For the text-containing cell, return its midpoint in (x, y) coordinate format. 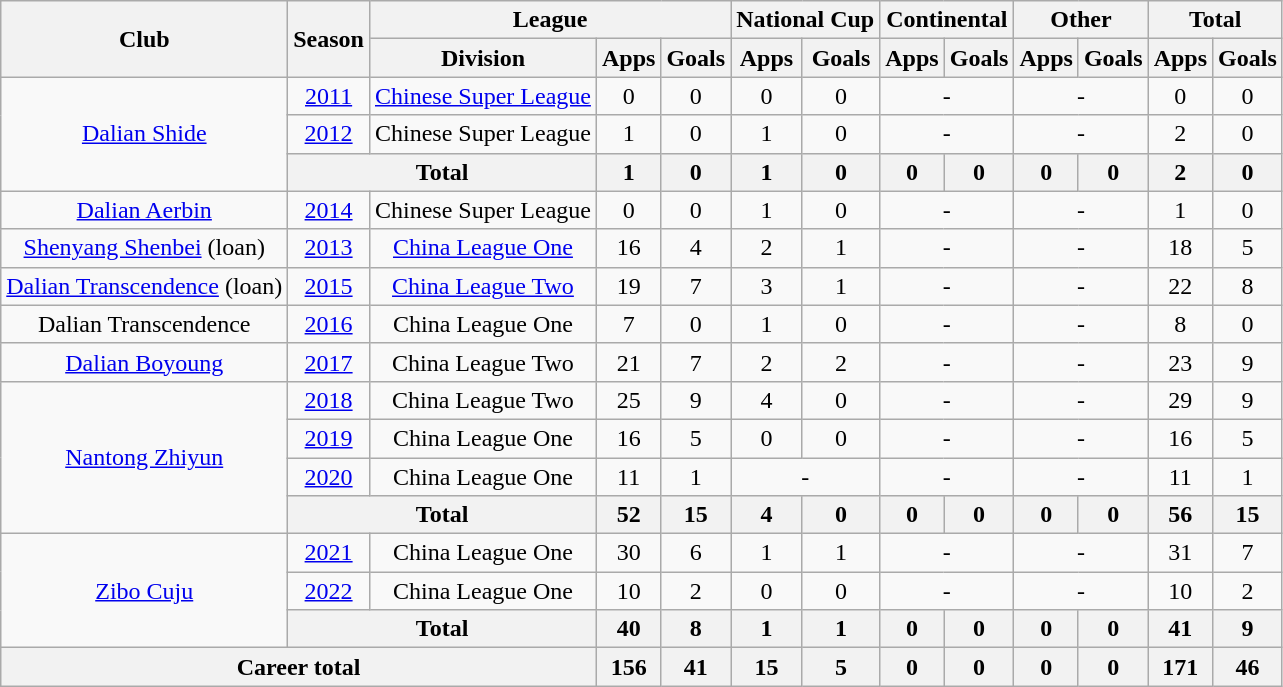
31 (1180, 553)
2012 (329, 134)
2011 (329, 96)
19 (628, 286)
Division (482, 58)
18 (1180, 248)
Other (1081, 20)
Career total (299, 667)
2021 (329, 553)
Season (329, 39)
29 (1180, 400)
Continental (947, 20)
Club (144, 39)
2017 (329, 362)
22 (1180, 286)
Dalian Transcendence (144, 324)
Shenyang Shenbei (loan) (144, 248)
23 (1180, 362)
56 (1180, 515)
21 (628, 362)
Dalian Transcendence (loan) (144, 286)
46 (1248, 667)
52 (628, 515)
2014 (329, 210)
30 (628, 553)
Dalian Boyoung (144, 362)
156 (628, 667)
40 (628, 629)
League (550, 20)
2019 (329, 438)
2016 (329, 324)
2013 (329, 248)
National Cup (806, 20)
6 (696, 553)
2022 (329, 591)
Zibo Cuju (144, 591)
Dalian Aerbin (144, 210)
2020 (329, 477)
Nantong Zhiyun (144, 457)
25 (628, 400)
2015 (329, 286)
171 (1180, 667)
Dalian Shide (144, 134)
2018 (329, 400)
3 (767, 286)
